Search for the cell housing the specified text and yield its [x, y] center coordinate. 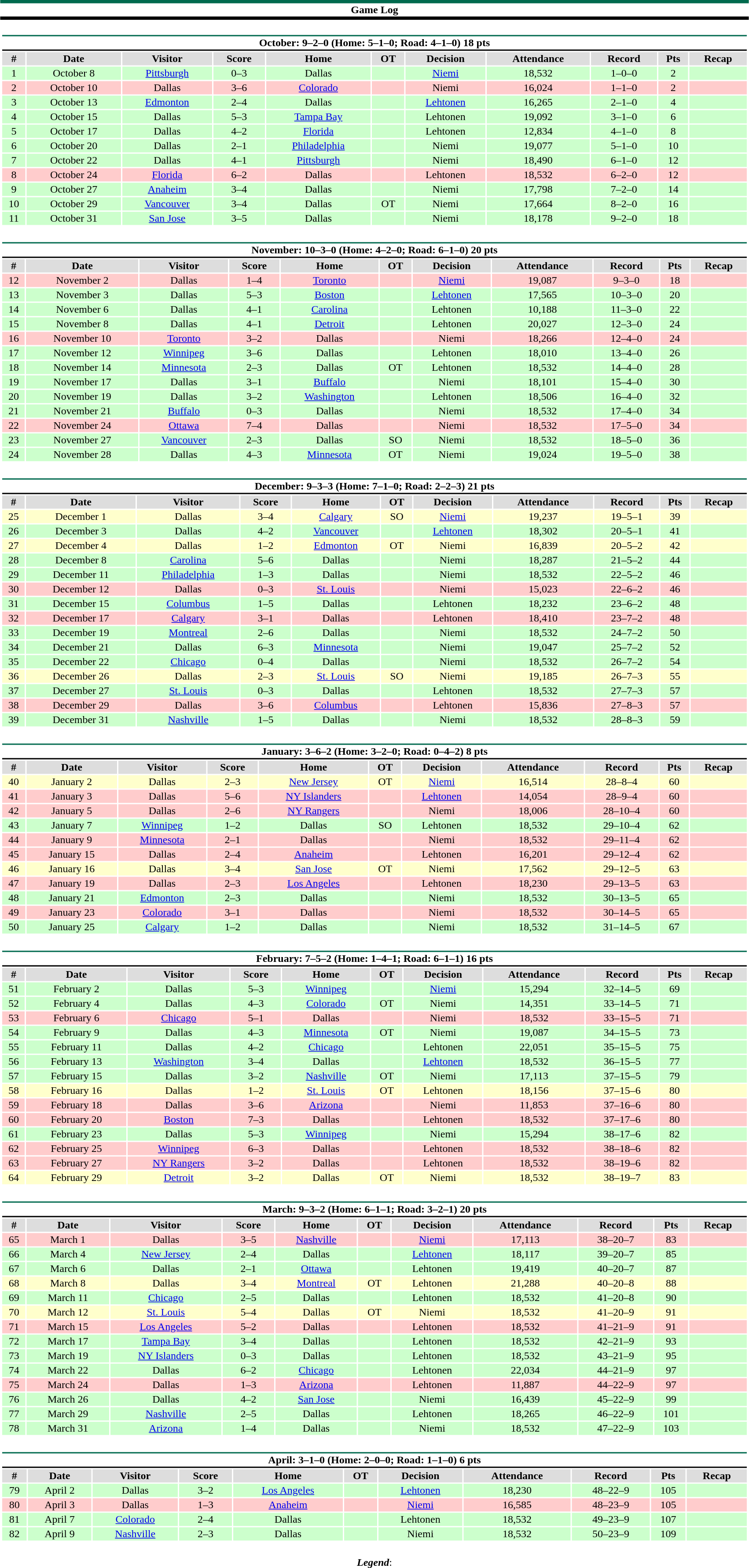
22,034 [525, 1370]
18,178 [538, 219]
November 6 [83, 309]
37–16–6 [622, 1105]
February 6 [77, 1018]
8–2–0 [624, 204]
37 [13, 691]
37–15–5 [622, 1076]
18,506 [542, 396]
18,266 [542, 338]
23–6–2 [627, 604]
6–2–0 [624, 175]
64 [13, 1177]
18,006 [533, 811]
November 3 [83, 295]
December 1 [81, 517]
April 7 [60, 1520]
January 16 [72, 869]
56 [13, 1061]
December 29 [81, 705]
9–3–0 [627, 280]
19,047 [543, 647]
20–5–2 [627, 546]
March 1 [68, 1240]
25 [13, 517]
38–17–6 [622, 1134]
30–14–5 [621, 913]
76 [14, 1399]
March 24 [68, 1385]
December 31 [81, 720]
February 29 [77, 1177]
February 13 [77, 1061]
14–4–0 [627, 367]
16,839 [543, 546]
22–5–2 [627, 575]
12–3–0 [627, 324]
24–7–2 [627, 633]
February 18 [77, 1105]
1 [14, 73]
11,887 [525, 1385]
December 11 [81, 575]
April 9 [60, 1534]
February 27 [77, 1163]
48–22–9 [611, 1491]
21,288 [525, 1283]
October 27 [74, 190]
28–8–3 [627, 720]
10–3–0 [627, 295]
47–22–9 [616, 1428]
January 25 [72, 927]
28–10–4 [621, 811]
40–20–8 [616, 1283]
October 24 [74, 175]
January 15 [72, 855]
7–2–0 [624, 190]
March 17 [68, 1341]
27–8–3 [627, 705]
47 [14, 884]
February 4 [77, 1003]
26–7–2 [627, 662]
18–5–0 [627, 440]
38–19–7 [622, 1177]
18,410 [543, 618]
18,010 [542, 353]
22–6–2 [627, 589]
49 [14, 913]
41–20–8 [616, 1298]
16,024 [538, 88]
41–21–9 [616, 1327]
78 [14, 1428]
3 [14, 102]
19–5–1 [627, 517]
19,092 [538, 117]
17,798 [538, 190]
February: 7–5–2 (Home: 1–4–1; Road: 6–1–1) 16 pts [374, 959]
28–8–4 [621, 782]
November 8 [83, 324]
22,051 [534, 1047]
103 [671, 1428]
October 20 [74, 146]
January 23 [72, 913]
5–4 [248, 1312]
11 [14, 219]
14,351 [534, 1003]
46–22–9 [616, 1414]
November 17 [83, 382]
68 [14, 1283]
December 4 [81, 546]
109 [668, 1534]
44–22–9 [616, 1385]
17,562 [533, 869]
November 27 [83, 440]
7–3 [256, 1119]
93 [671, 1341]
35 [13, 662]
December 3 [81, 531]
9–2–0 [624, 219]
31 [13, 604]
5–1–0 [624, 146]
November 10 [83, 338]
29 [13, 575]
33 [13, 633]
February 16 [77, 1090]
40–20–7 [616, 1269]
10,188 [542, 309]
Game Log [374, 10]
29–12–4 [621, 855]
December 17 [81, 618]
48–23–9 [611, 1505]
16,585 [517, 1505]
March 19 [68, 1356]
53 [13, 1018]
1–1–0 [624, 88]
40 [14, 782]
March 31 [68, 1428]
37–15–6 [622, 1090]
49–23–9 [611, 1520]
39–20–7 [616, 1254]
44–21–9 [616, 1370]
37–17–6 [622, 1119]
December 27 [81, 691]
November 28 [83, 454]
90 [671, 1298]
December 21 [81, 647]
15,836 [543, 705]
19,419 [525, 1269]
74 [14, 1370]
5–1 [256, 1018]
38–20–7 [616, 1240]
13 [13, 295]
March 4 [68, 1254]
5–2 [248, 1327]
27–7–3 [627, 691]
58 [13, 1090]
January 21 [72, 898]
61 [13, 1134]
2–1–0 [624, 102]
October 13 [74, 102]
87 [671, 1269]
19,185 [543, 676]
42–21–9 [616, 1341]
18,117 [525, 1254]
December: 9–3–3 (Home: 7–1–0; Road: 2–2–3) 21 pts [374, 486]
19,077 [538, 146]
34–15–5 [622, 1032]
43 [14, 826]
October: 9–2–0 (Home: 5–1–0; Road: 4–1–0) 18 pts [374, 43]
33–15–5 [622, 1018]
19 [13, 382]
28–9–4 [621, 797]
17–5–0 [627, 425]
0–4 [266, 662]
February 9 [77, 1032]
38–19–6 [622, 1163]
December 8 [81, 560]
4–1–0 [624, 132]
March 6 [68, 1269]
October 17 [74, 132]
101 [671, 1414]
14,054 [533, 797]
January 3 [72, 797]
23 [13, 440]
85 [671, 1254]
October 31 [74, 219]
17,565 [542, 295]
November 21 [83, 411]
April 2 [60, 1491]
December 19 [81, 633]
19,024 [542, 454]
12–4–0 [627, 338]
43–21–9 [616, 1356]
7 [14, 161]
41–20–9 [616, 1312]
December 26 [81, 676]
March 15 [68, 1327]
21–5–2 [627, 560]
17–4–0 [627, 411]
April 3 [60, 1505]
95 [671, 1356]
December 22 [81, 662]
February 15 [77, 1076]
February 11 [77, 1047]
February 23 [77, 1134]
32–14–5 [622, 989]
March 29 [68, 1414]
March 8 [68, 1283]
13–4–0 [627, 353]
30–13–5 [621, 898]
October 10 [74, 88]
February 2 [77, 989]
19–5–0 [627, 454]
18,232 [543, 604]
107 [668, 1520]
October 29 [74, 204]
November 14 [83, 367]
March: 9–3–2 (Home: 6–1–1; Road: 3–2–1) 20 pts [374, 1210]
18,490 [538, 161]
18,302 [543, 531]
January 19 [72, 884]
29–10–4 [621, 826]
April: 3–1–0 (Home: 2–0–0; Road: 1–1–0) 6 pts [374, 1460]
26–7–3 [627, 676]
38–18–6 [622, 1148]
16,201 [533, 855]
33–14–5 [622, 1003]
50–23–9 [611, 1534]
35–15–5 [622, 1047]
6–1–0 [624, 161]
31–14–5 [621, 927]
29–11–4 [621, 840]
12,834 [538, 132]
November 19 [83, 396]
45 [14, 855]
29–13–5 [621, 884]
January 5 [72, 811]
January: 3–6–2 (Home: 3–2–0; Road: 0–4–2) 8 pts [374, 751]
11–3–0 [627, 309]
November: 10–3–0 (Home: 4–2–0; Road: 6–1–0) 20 pts [374, 250]
20–5–1 [627, 531]
88 [671, 1283]
January 9 [72, 840]
16,439 [525, 1399]
1–0–0 [624, 73]
16,265 [538, 102]
19,237 [543, 517]
45–22–9 [616, 1399]
27 [13, 546]
21 [13, 411]
November 12 [83, 353]
25–7–2 [627, 647]
December 12 [81, 589]
20,027 [542, 324]
December 15 [81, 604]
72 [14, 1341]
March 11 [68, 1298]
9 [14, 190]
18,265 [525, 1414]
October 22 [74, 161]
November 24 [83, 425]
5 [14, 132]
March 12 [68, 1312]
3–1–0 [624, 117]
16,514 [533, 782]
October 15 [74, 117]
15 [13, 324]
36–15–5 [622, 1061]
11,853 [534, 1105]
70 [14, 1312]
15,023 [543, 589]
99 [671, 1399]
66 [14, 1254]
January 2 [72, 782]
17 [13, 353]
17,664 [538, 204]
15–4–0 [627, 382]
18,101 [542, 382]
81 [14, 1520]
16–4–0 [627, 396]
November 2 [83, 280]
23–7–2 [627, 618]
February 25 [77, 1148]
October 8 [74, 73]
January 7 [72, 826]
18,287 [543, 560]
March 22 [68, 1370]
February 20 [77, 1119]
18,156 [534, 1090]
29–12–5 [621, 869]
51 [13, 989]
7–4 [254, 425]
March 26 [68, 1399]
